Find where the given text appears and provide that cell's center as [x, y] coordinate. 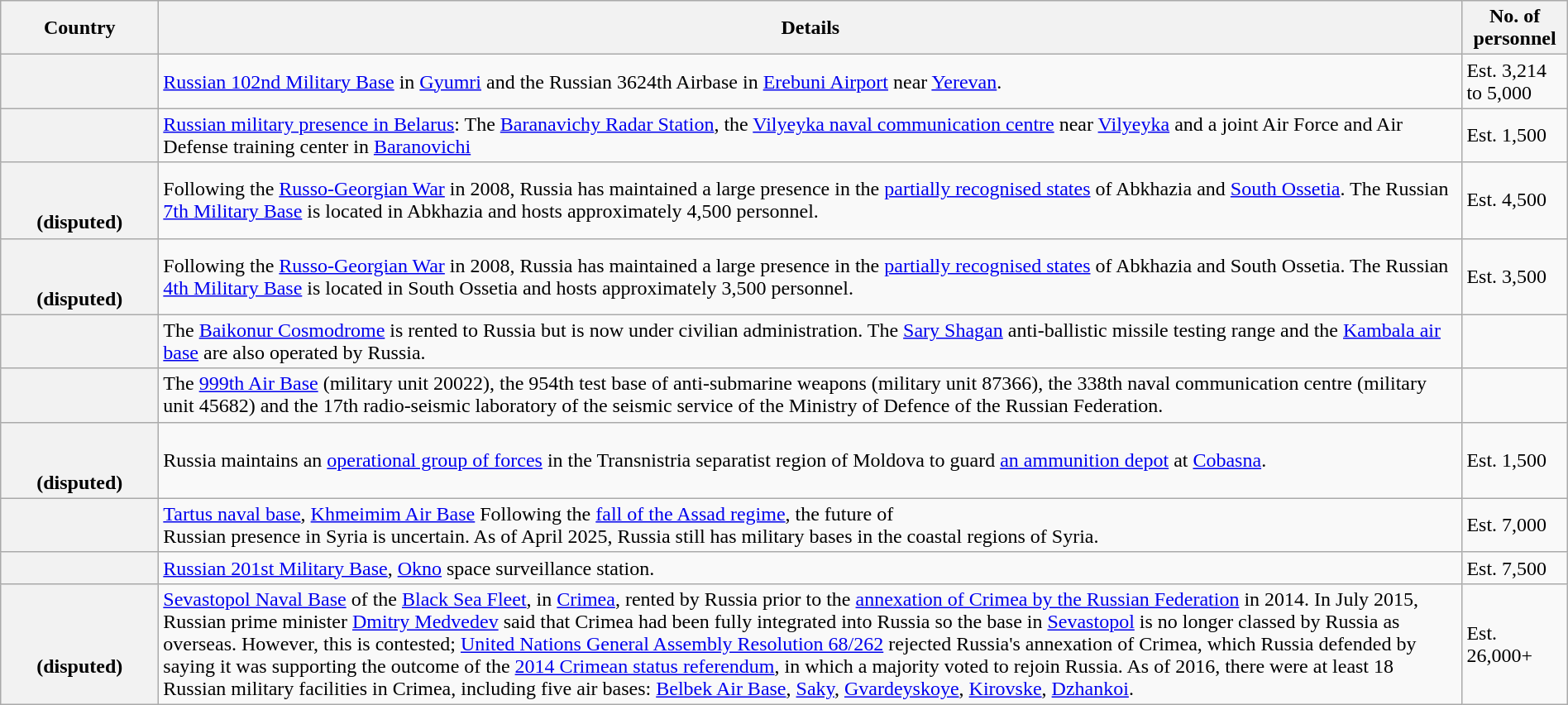
Est. 7,000 [1515, 525]
Est. 4,500 [1515, 200]
Est. 3,500 [1515, 276]
Russia maintains an operational group of forces in the Transnistria separatist region of Moldova to guard an ammunition depot at Cobasna. [810, 460]
Est. 7,500 [1515, 568]
Est. 3,214 to 5,000 [1515, 81]
Russian 102nd Military Base in Gyumri and the Russian 3624th Airbase in Erebuni Airport near Yerevan. [810, 81]
No. of personnel [1515, 28]
Russian 201st Military Base, Okno space surveillance station. [810, 568]
Details [810, 28]
Country [79, 28]
Est. 26,000+ [1515, 644]
